Provide the [x, y] coordinate of the cell's center where the given text is located.  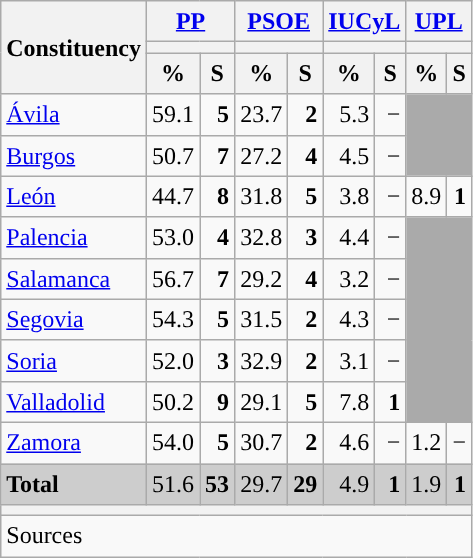
50.2 [172, 402]
4.6 [349, 442]
Segovia [74, 320]
8.9 [426, 196]
51.6 [172, 484]
23.7 [262, 114]
29.7 [262, 484]
29 [306, 484]
4.3 [349, 320]
Palencia [74, 238]
3.2 [349, 278]
1.9 [426, 484]
Constituency [74, 48]
PP [190, 22]
54.0 [172, 442]
53.0 [172, 238]
Soria [74, 360]
Burgos [74, 156]
3.1 [349, 360]
Salamanca [74, 278]
Valladolid [74, 402]
29.2 [262, 278]
30.7 [262, 442]
IUCyL [364, 22]
52.0 [172, 360]
54.3 [172, 320]
UPL [439, 22]
León [74, 196]
9 [218, 402]
27.2 [262, 156]
5.3 [349, 114]
50.7 [172, 156]
Sources [236, 536]
8 [218, 196]
31.5 [262, 320]
Zamora [74, 442]
56.7 [172, 278]
7.8 [349, 402]
31.8 [262, 196]
1.2 [426, 442]
4.9 [349, 484]
32.9 [262, 360]
32.8 [262, 238]
4.5 [349, 156]
29.1 [262, 402]
PSOE [279, 22]
53 [218, 484]
44.7 [172, 196]
3.8 [349, 196]
Ávila [74, 114]
59.1 [172, 114]
Total [74, 484]
4.4 [349, 238]
